Scan for the cell matching the given text and deliver its [X, Y] coordinate at center. 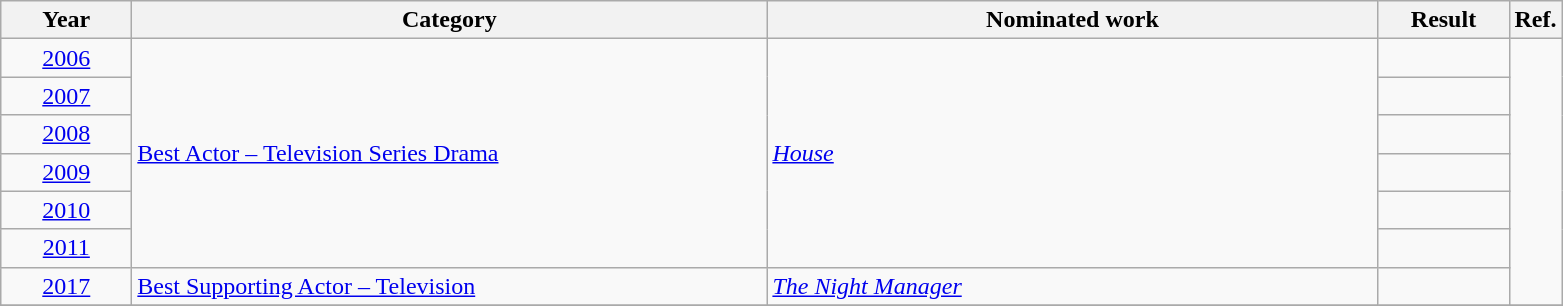
The Night Manager [1072, 286]
2009 [66, 172]
Year [66, 20]
Best Supporting Actor – Television [450, 286]
2008 [66, 134]
Ref. [1536, 20]
2006 [66, 58]
Category [450, 20]
Result [1444, 20]
2017 [66, 286]
2007 [66, 96]
House [1072, 153]
2011 [66, 248]
2010 [66, 210]
Nominated work [1072, 20]
Best Actor – Television Series Drama [450, 153]
